Identify which cell holds the provided text, then report its (X, Y) central coordinate. 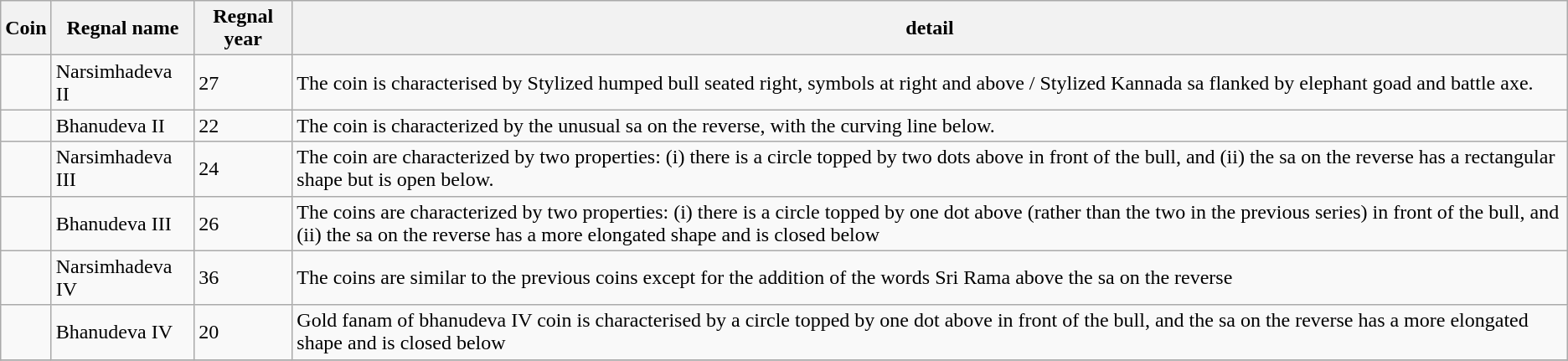
The coins are similar to the previous coins except for the addition of the words Sri Rama above the sa on the reverse (930, 278)
36 (243, 278)
Narsimhadeva II (122, 82)
The coin is characterized by the unusual sa on the reverse, with the curving line below. (930, 126)
Narsimhadeva III (122, 169)
22 (243, 126)
Bhanudeva II (122, 126)
27 (243, 82)
Coin (26, 28)
Bhanudeva IV (122, 332)
24 (243, 169)
Regnal name (122, 28)
26 (243, 223)
20 (243, 332)
detail (930, 28)
Narsimhadeva IV (122, 278)
Bhanudeva III (122, 223)
Regnal year (243, 28)
